Find where the given text appears and provide that cell's center as [X, Y] coordinate. 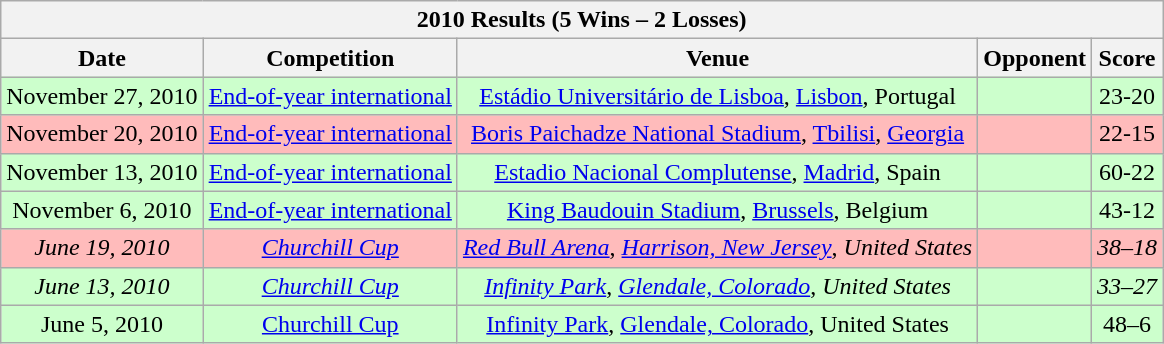
Boris Paichadze National Stadium, Tbilisi, Georgia [717, 134]
June 19, 2010 [102, 248]
Red Bull Arena, Harrison, New Jersey, United States [717, 248]
June 13, 2010 [102, 286]
Score [1128, 58]
33–27 [1128, 286]
43-12 [1128, 210]
November 27, 2010 [102, 96]
2010 Results (5 Wins – 2 Losses) [582, 20]
Venue [717, 58]
Estadio Nacional Complutense, Madrid, Spain [717, 172]
November 6, 2010 [102, 210]
60-22 [1128, 172]
Estádio Universitário de Lisboa, Lisbon, Portugal [717, 96]
38–18 [1128, 248]
Competition [330, 58]
King Baudouin Stadium, Brussels, Belgium [717, 210]
23-20 [1128, 96]
Date [102, 58]
Opponent [1035, 58]
June 5, 2010 [102, 324]
22-15 [1128, 134]
48–6 [1128, 324]
November 20, 2010 [102, 134]
November 13, 2010 [102, 172]
